Search for the cell housing the specified text and yield its (x, y) center coordinate. 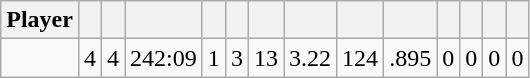
1 (214, 58)
Player (40, 20)
124 (360, 58)
242:09 (164, 58)
13 (266, 58)
.895 (410, 58)
3 (236, 58)
3.22 (310, 58)
